Locate the cell with the specified text and output its (X, Y) center coordinate. 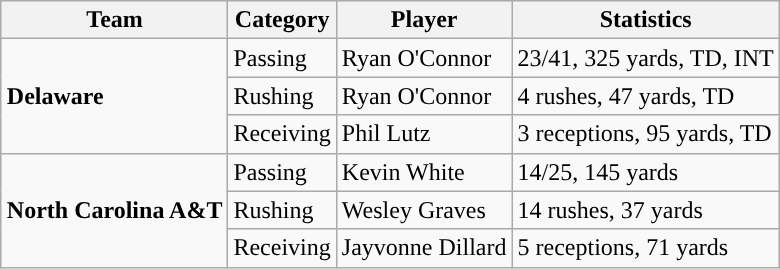
14/25, 145 yards (646, 172)
Phil Lutz (424, 134)
Kevin White (424, 172)
Wesley Graves (424, 210)
23/41, 325 yards, TD, INT (646, 58)
Category (282, 20)
Statistics (646, 20)
4 rushes, 47 yards, TD (646, 96)
Team (114, 20)
Jayvonne Dillard (424, 248)
14 rushes, 37 yards (646, 210)
Player (424, 20)
5 receptions, 71 yards (646, 248)
Delaware (114, 96)
3 receptions, 95 yards, TD (646, 134)
North Carolina A&T (114, 210)
